Scan for the cell matching the given text and deliver its [x, y] coordinate at center. 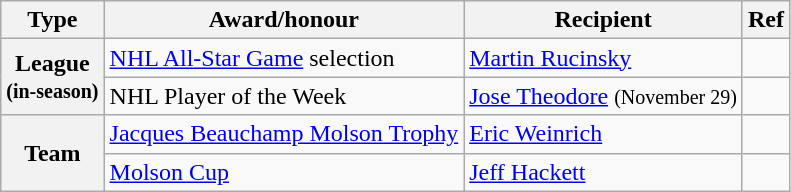
Jose Theodore (November 29) [604, 96]
Molson Cup [284, 172]
Ref [766, 20]
Award/honour [284, 20]
Martin Rucinsky [604, 58]
Recipient [604, 20]
NHL Player of the Week [284, 96]
League(in-season) [52, 77]
Eric Weinrich [604, 134]
Team [52, 153]
Type [52, 20]
Jacques Beauchamp Molson Trophy [284, 134]
Jeff Hackett [604, 172]
NHL All-Star Game selection [284, 58]
